Locate the cell with the specified text and output its [x, y] center coordinate. 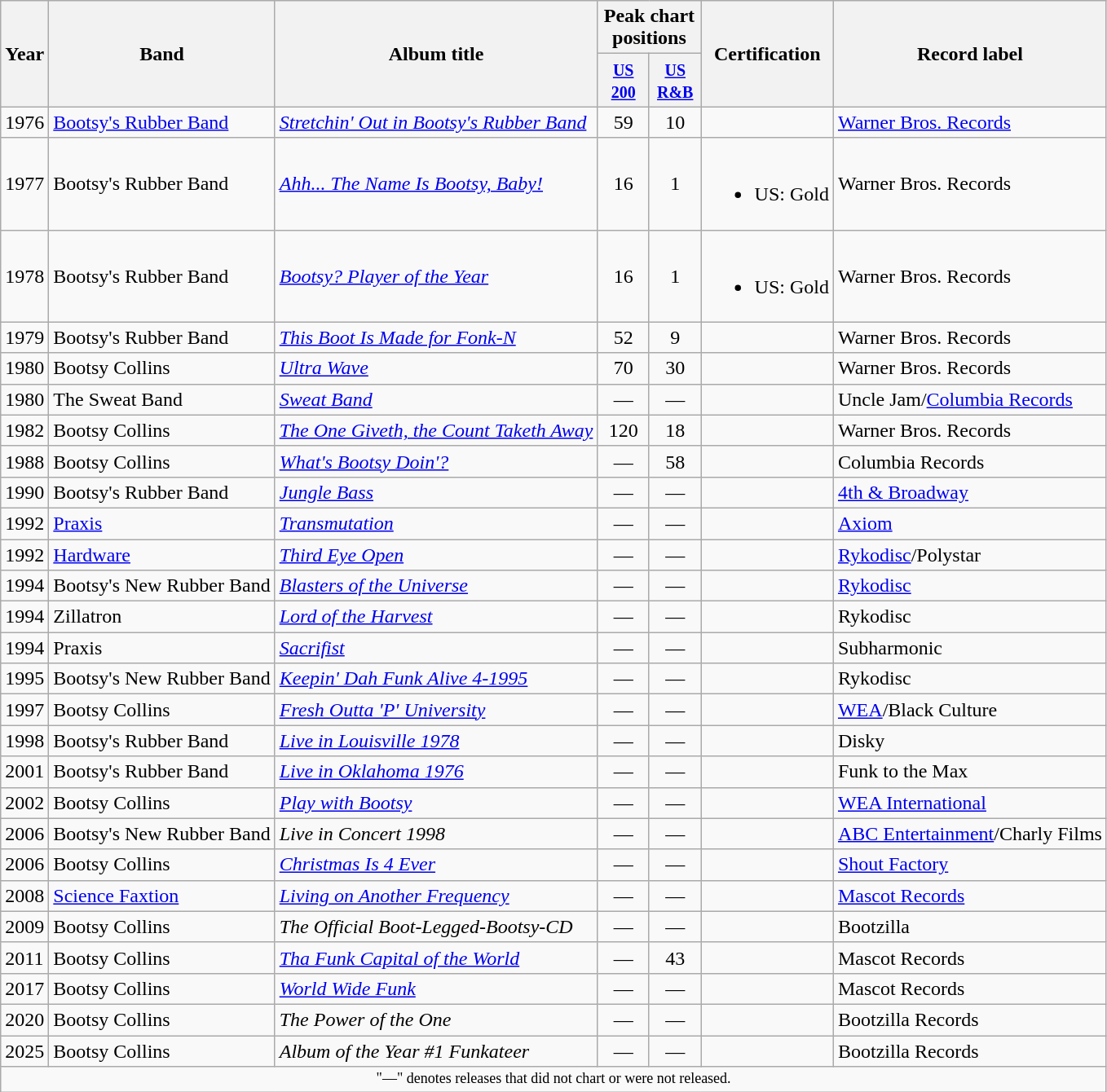
2009 [24, 927]
Certification [767, 54]
WEA/Black Culture [970, 710]
Hardware [161, 555]
Transmutation [436, 523]
Peak chart positions [649, 28]
2008 [24, 896]
Live in Louisville 1978 [436, 741]
WEA International [970, 803]
Band [161, 54]
Disky [970, 741]
Sacrifist [436, 648]
Blasters of the Universe [436, 586]
1998 [24, 741]
Bootsy? Player of the Year [436, 275]
Year [24, 54]
Lord of the Harvest [436, 617]
43 [675, 958]
Album of the Year #1 Funkateer [436, 1050]
Keepin' Dah Funk Alive 4-1995 [436, 679]
120 [624, 430]
1990 [24, 492]
Live in Oklahoma 1976 [436, 772]
Album title [436, 54]
Subharmonic [970, 648]
Axiom [970, 523]
Bootzilla [970, 927]
18 [675, 430]
What's Bootsy Doin'? [436, 461]
Live in Concert 1998 [436, 834]
Funk to the Max [970, 772]
2002 [24, 803]
Record label [970, 54]
2020 [24, 1019]
2001 [24, 772]
2017 [24, 989]
Ahh... The Name Is Bootsy, Baby! [436, 184]
59 [624, 122]
1976 [24, 122]
1978 [24, 275]
Christmas Is 4 Ever [436, 865]
1997 [24, 710]
The Sweat Band [161, 399]
Rykodisc/Polystar [970, 555]
Uncle Jam/Columbia Records [970, 399]
Columbia Records [970, 461]
Zillatron [161, 617]
Sweat Band [436, 399]
1977 [24, 184]
Third Eye Open [436, 555]
World Wide Funk [436, 989]
30 [675, 368]
Living on Another Frequency [436, 896]
Jungle Bass [436, 492]
10 [675, 122]
4th & Broadway [970, 492]
1982 [24, 430]
58 [675, 461]
The One Giveth, the Count Taketh Away [436, 430]
Fresh Outta 'P' University [436, 710]
Science Faxtion [161, 896]
52 [624, 337]
2011 [24, 958]
Tha Funk Capital of the World [436, 958]
"—" denotes releases that did not chart or were not released. [554, 1079]
1979 [24, 337]
ABC Entertainment/Charly Films [970, 834]
Play with Bootsy [436, 803]
US 200 [624, 80]
9 [675, 337]
1988 [24, 461]
Stretchin' Out in Bootsy's Rubber Band [436, 122]
1995 [24, 679]
The Power of the One [436, 1019]
2025 [24, 1050]
The Official Boot-Legged-Bootsy-CD [436, 927]
This Boot Is Made for Fonk-N [436, 337]
US R&B [675, 80]
Ultra Wave [436, 368]
70 [624, 368]
Shout Factory [970, 865]
